Return the [X, Y] coordinate for the center point of the cell that contains the specified text.  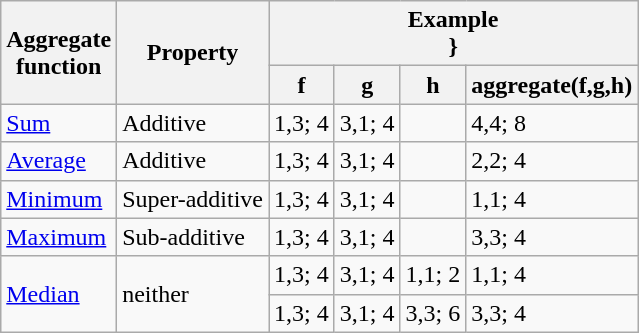
neither [193, 294]
aggregate(f,g,h) [552, 85]
g [367, 85]
2,2; 4 [552, 161]
Average [59, 161]
Sub-additive [193, 237]
h [433, 85]
Example} [454, 34]
Super-additive [193, 199]
Property [193, 52]
f [302, 85]
3,3; 6 [433, 313]
Aggregatefunction [59, 52]
Median [59, 294]
1,1; 2 [433, 275]
Minimum [59, 199]
Sum [59, 123]
Maximum [59, 237]
4,4; 8 [552, 123]
